Pinpoint the cell where the given text exists, returning its (X, Y) midpoint coordinate. 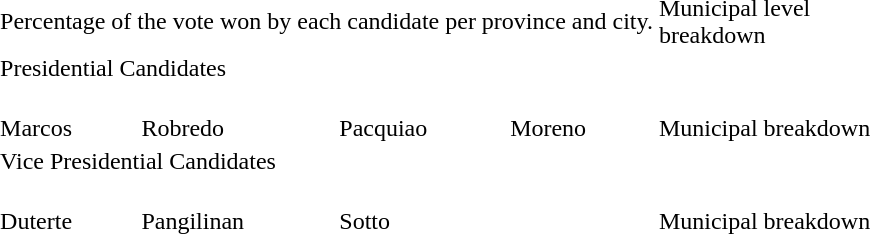
Robredo (238, 114)
Moreno (582, 114)
Pacquiao (422, 114)
